Extract the (X, Y) coordinate from the center of the cell holding the provided text.  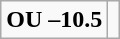
OU –10.5 (54, 19)
